For the text-containing cell, return its midpoint in [x, y] coordinate format. 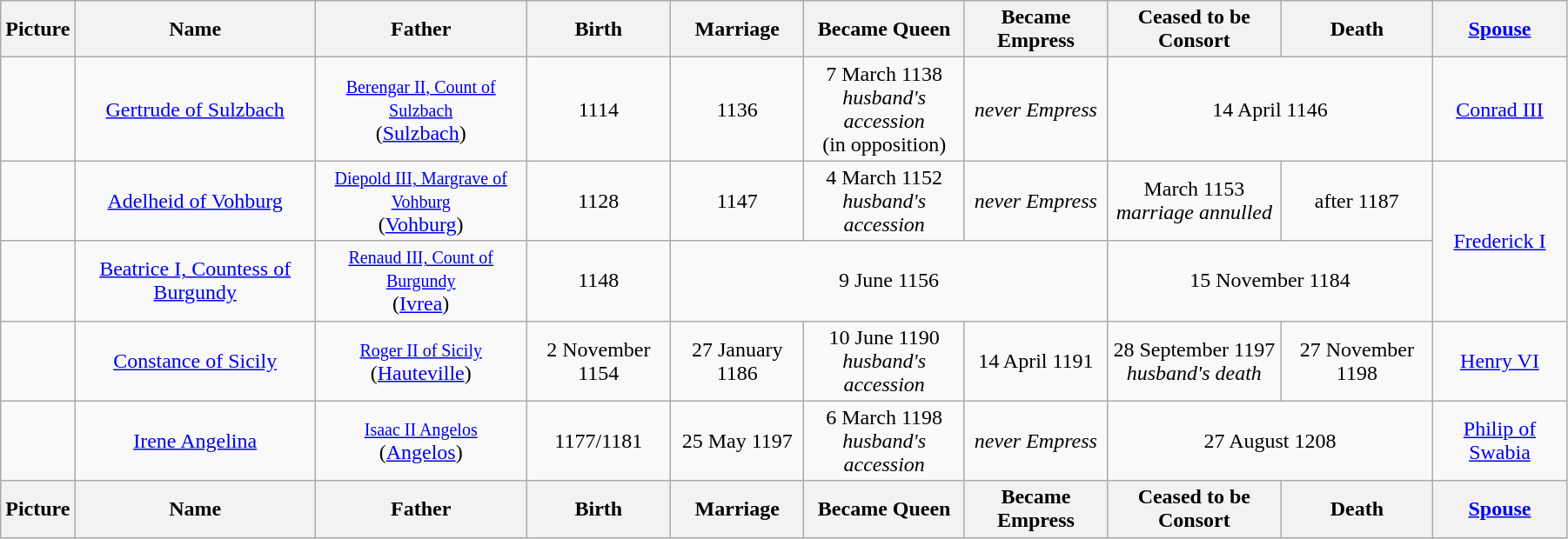
10 June 1190husband's accession [884, 361]
1136 [738, 110]
Beatrice I, Countess of Burgundy [195, 281]
Conrad III [1500, 110]
2 November 1154 [599, 361]
27 August 1208 [1270, 441]
7 March 1138husband's accession(in opposition) [884, 110]
Diepold III, Margrave of Vohburg(Vohburg) [421, 201]
1147 [738, 201]
14 April 1191 [1035, 361]
25 May 1197 [738, 441]
Irene Angelina [195, 441]
4 March 1152husband's accession [884, 201]
after 1187 [1357, 201]
Frederick I [1500, 241]
6 March 1198husband's accession [884, 441]
Renaud III, Count of Burgundy(Ivrea) [421, 281]
Gertrude of Sulzbach [195, 110]
14 April 1146 [1270, 110]
Philip of Swabia [1500, 441]
27 January 1186 [738, 361]
1128 [599, 201]
15 November 1184 [1270, 281]
28 September 1197husband's death [1194, 361]
1148 [599, 281]
1177/1181 [599, 441]
27 November 1198 [1357, 361]
March 1153marriage annulled [1194, 201]
Constance of Sicily [195, 361]
1114 [599, 110]
Roger II of Sicily(Hauteville) [421, 361]
Adelheid of Vohburg [195, 201]
Isaac II Angelos(Angelos) [421, 441]
9 June 1156 [889, 281]
Berengar II, Count of Sulzbach(Sulzbach) [421, 110]
Henry VI [1500, 361]
